Pinpoint the cell where the given text exists, returning its [X, Y] midpoint coordinate. 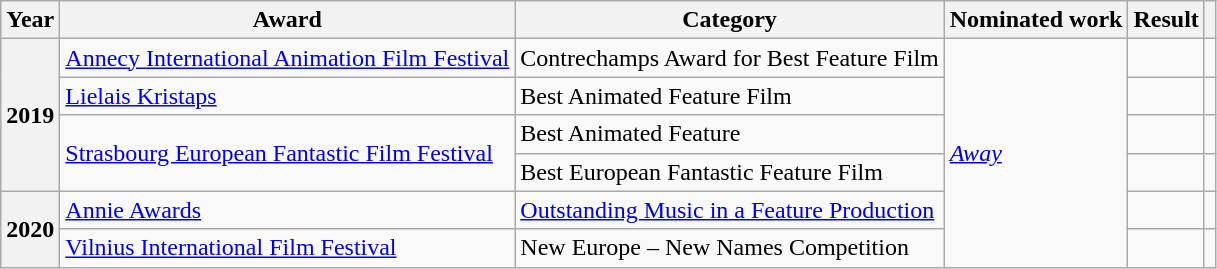
2019 [30, 115]
Year [30, 20]
Vilnius International Film Festival [288, 248]
Best Animated Feature Film [730, 96]
Best European Fantastic Feature Film [730, 172]
Annie Awards [288, 210]
Best Animated Feature [730, 134]
Nominated work [1036, 20]
Contrechamps Award for Best Feature Film [730, 58]
New Europe – New Names Competition [730, 248]
Strasbourg European Fantastic Film Festival [288, 153]
Category [730, 20]
Result [1166, 20]
Lielais Kristaps [288, 96]
Award [288, 20]
2020 [30, 229]
Annecy International Animation Film Festival [288, 58]
Outstanding Music in a Feature Production [730, 210]
Away [1036, 153]
